Output the (x, y) coordinate of the center of the cell containing the given text.  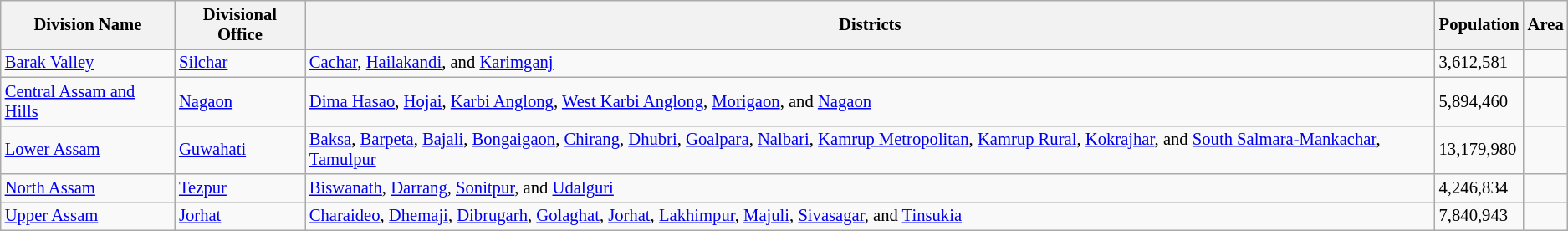
Central Assam and Hills (88, 101)
Lower Assam (88, 150)
Charaideo, Dhemaji, Dibrugarh, Golaghat, Jorhat, Lakhimpur, Majuli, Sivasagar, and Tinsukia (870, 216)
Divisional Office (240, 24)
3,612,581 (1479, 63)
Division Name (88, 24)
13,179,980 (1479, 150)
Biswanath, Darrang, Sonitpur, and Udalguri (870, 188)
Nagaon (240, 101)
4,246,834 (1479, 188)
Dima Hasao, Hojai, Karbi Anglong, West Karbi Anglong, Morigaon, and Nagaon (870, 101)
Jorhat (240, 216)
Guwahati (240, 150)
Population (1479, 24)
Tezpur (240, 188)
North Assam (88, 188)
Districts (870, 24)
Silchar (240, 63)
Area (1545, 24)
Barak Valley (88, 63)
5,894,460 (1479, 101)
Cachar, Hailakandi, and Karimganj (870, 63)
7,840,943 (1479, 216)
Upper Assam (88, 216)
